Scan for the cell matching the given text and deliver its [X, Y] coordinate at center. 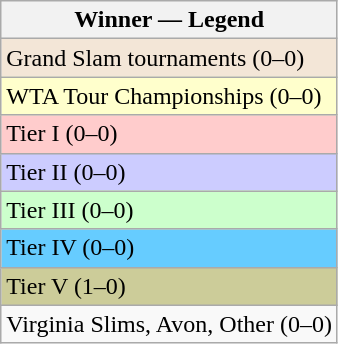
Winner — Legend [170, 20]
Tier IV (0–0) [170, 248]
WTA Tour Championships (0–0) [170, 96]
Tier I (0–0) [170, 134]
Tier V (1–0) [170, 286]
Tier III (0–0) [170, 210]
Tier II (0–0) [170, 172]
Virginia Slims, Avon, Other (0–0) [170, 324]
Grand Slam tournaments (0–0) [170, 58]
